Pinpoint the cell where the given text exists, returning its (x, y) midpoint coordinate. 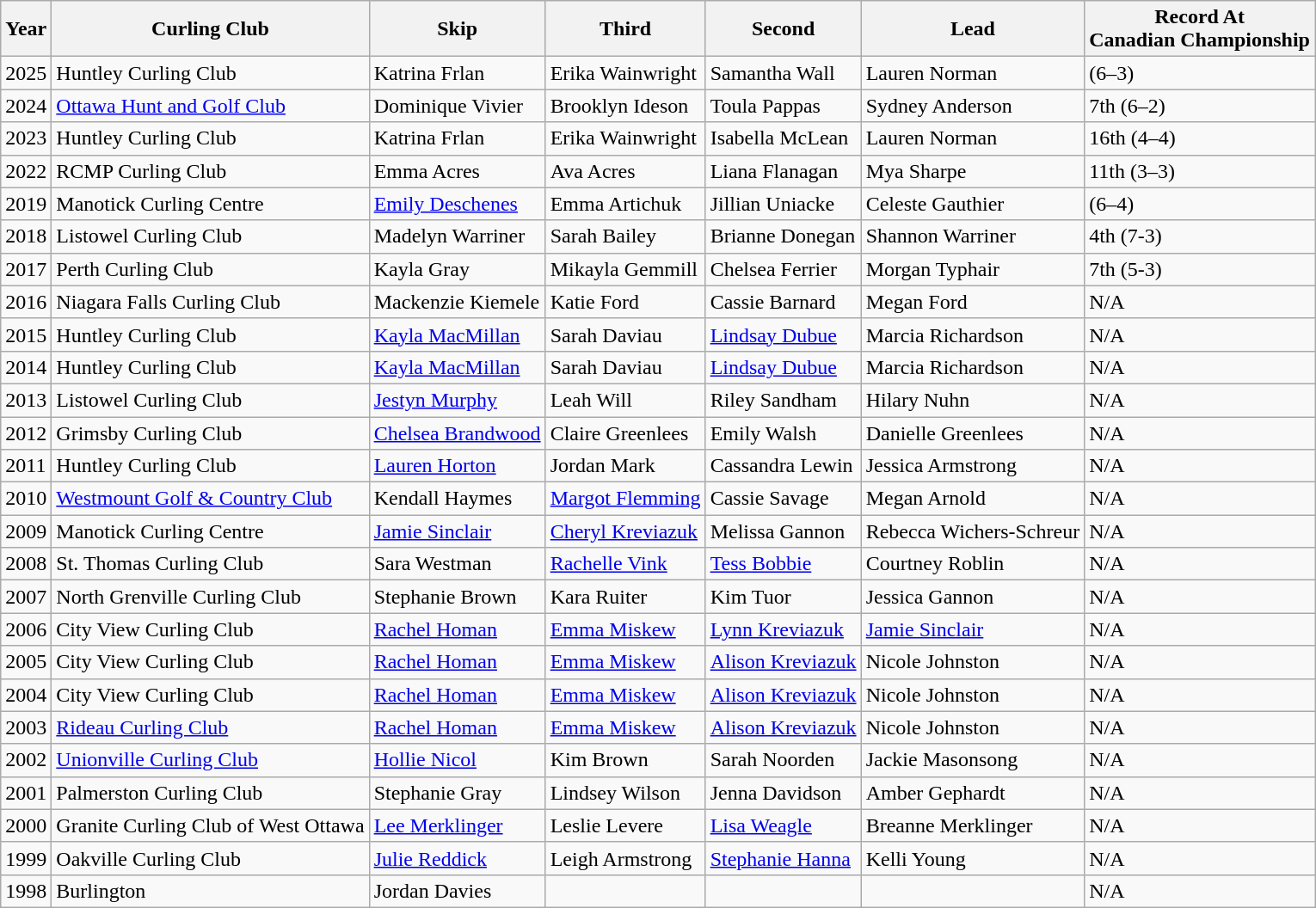
Liana Flanagan (783, 171)
2002 (26, 760)
Ava Acres (625, 171)
2014 (26, 367)
Second (783, 29)
Sarah Bailey (625, 236)
Palmerston Curling Club (210, 793)
Jillian Uniacke (783, 204)
Katie Ford (625, 302)
2022 (26, 171)
Jackie Masonsong (973, 760)
Third (625, 29)
(6–3) (1200, 73)
Grimsby Curling Club (210, 433)
Sydney Anderson (973, 106)
Mya Sharpe (973, 171)
Stephanie Hanna (783, 858)
2005 (26, 662)
Jenna Davidson (783, 793)
Margot Flemming (625, 499)
Mackenzie Kiemele (458, 302)
2010 (26, 499)
Leah Will (625, 400)
Shannon Warriner (973, 236)
Kim Tuor (783, 597)
Cassandra Lewin (783, 466)
Kim Brown (625, 760)
Leslie Levere (625, 825)
Mikayla Gemmill (625, 269)
Toula Pappas (783, 106)
2025 (26, 73)
2013 (26, 400)
Chelsea Brandwood (458, 433)
1998 (26, 891)
Megan Ford (973, 302)
2017 (26, 269)
Lisa Weagle (783, 825)
Kara Ruiter (625, 597)
Chelsea Ferrier (783, 269)
Rachelle Vink (625, 564)
Jessica Gannon (973, 597)
St. Thomas Curling Club (210, 564)
Kendall Haymes (458, 499)
2023 (26, 138)
Celeste Gauthier (973, 204)
Jestyn Murphy (458, 400)
Dominique Vivier (458, 106)
Morgan Typhair (973, 269)
Emma Artichuk (625, 204)
North Grenville Curling Club (210, 597)
Westmount Golf & Country Club (210, 499)
2009 (26, 531)
2011 (26, 466)
2003 (26, 727)
Niagara Falls Curling Club (210, 302)
2012 (26, 433)
2019 (26, 204)
11th (3–3) (1200, 171)
7th (5-3) (1200, 269)
Perth Curling Club (210, 269)
Danielle Greenlees (973, 433)
Cassie Savage (783, 499)
Stephanie Gray (458, 793)
Jordan Mark (625, 466)
Lead (973, 29)
1999 (26, 858)
(6–4) (1200, 204)
Breanne Merklinger (973, 825)
Record AtCanadian Championship (1200, 29)
Sara Westman (458, 564)
Burlington (210, 891)
Megan Arnold (973, 499)
2024 (26, 106)
Melissa Gannon (783, 531)
RCMP Curling Club (210, 171)
Courtney Roblin (973, 564)
Rideau Curling Club (210, 727)
Samantha Wall (783, 73)
Cheryl Kreviazuk (625, 531)
2006 (26, 629)
4th (7-3) (1200, 236)
Amber Gephardt (973, 793)
Lynn Kreviazuk (783, 629)
Oakville Curling Club (210, 858)
Rebecca Wichers-Schreur (973, 531)
Hollie Nicol (458, 760)
Leigh Armstrong (625, 858)
2001 (26, 793)
7th (6–2) (1200, 106)
2007 (26, 597)
2015 (26, 334)
Lauren Horton (458, 466)
Tess Bobbie (783, 564)
16th (4–4) (1200, 138)
Skip (458, 29)
Lee Merklinger (458, 825)
Kelli Young (973, 858)
2000 (26, 825)
2018 (26, 236)
Kayla Gray (458, 269)
Ottawa Hunt and Golf Club (210, 106)
Jessica Armstrong (973, 466)
Year (26, 29)
2016 (26, 302)
Isabella McLean (783, 138)
Stephanie Brown (458, 597)
Cassie Barnard (783, 302)
Emily Deschenes (458, 204)
Emma Acres (458, 171)
Brianne Donegan (783, 236)
Sarah Noorden (783, 760)
Granite Curling Club of West Ottawa (210, 825)
Jordan Davies (458, 891)
Julie Reddick (458, 858)
Hilary Nuhn (973, 400)
Lindsey Wilson (625, 793)
Claire Greenlees (625, 433)
2008 (26, 564)
Emily Walsh (783, 433)
Unionville Curling Club (210, 760)
Brooklyn Ideson (625, 106)
Curling Club (210, 29)
Madelyn Warriner (458, 236)
Riley Sandham (783, 400)
2004 (26, 695)
